Determine the (x, y) coordinate at the center of the cell enclosing the given text.  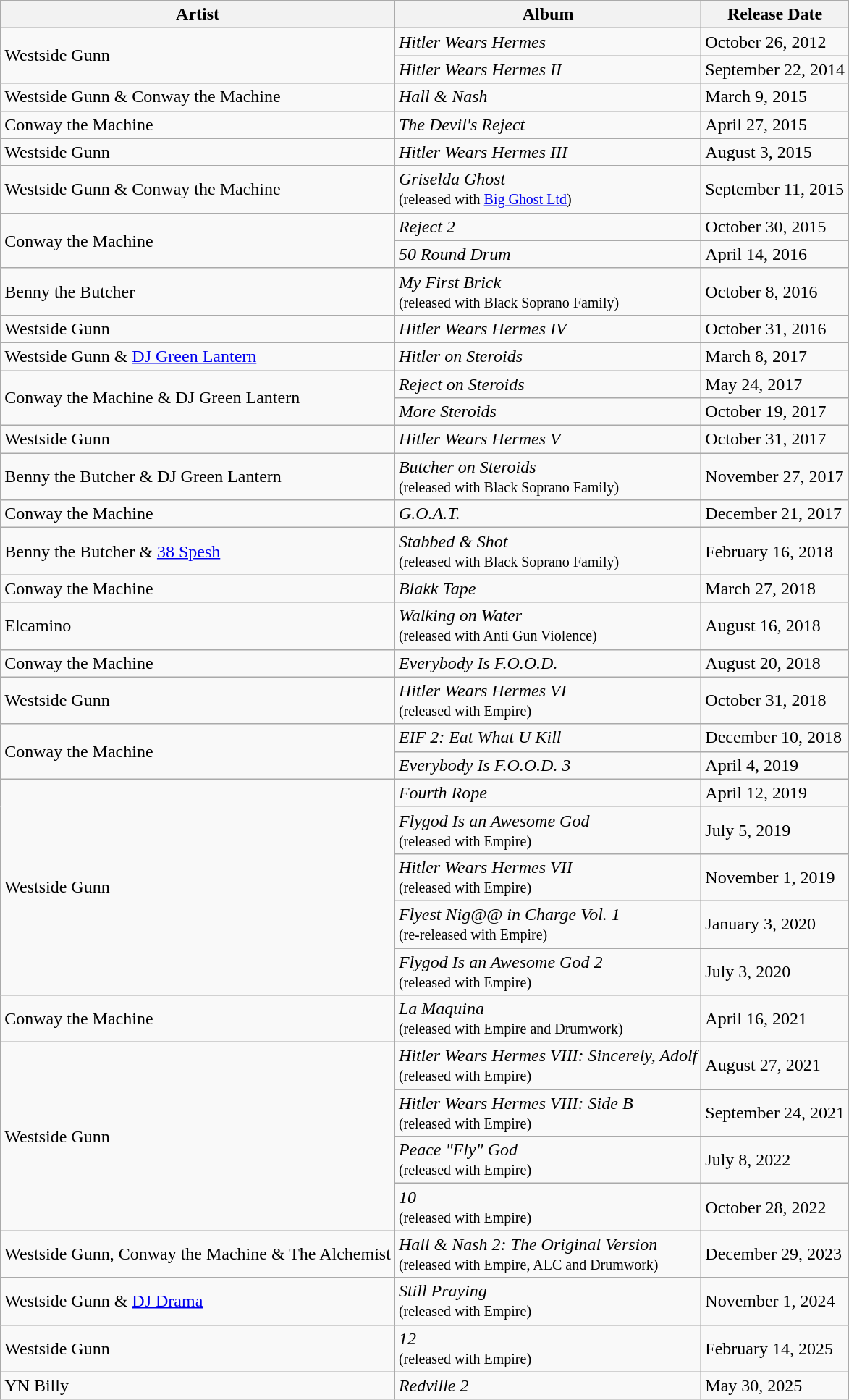
More Steroids (547, 412)
Stabbed & Shot(released with Black Soprano Family) (547, 552)
Reject 2 (547, 227)
12(released with Empire) (547, 1348)
April 12, 2019 (775, 793)
April 4, 2019 (775, 765)
Benny the Butcher (198, 291)
January 3, 2020 (775, 924)
August 16, 2018 (775, 625)
December 10, 2018 (775, 738)
Reject on Steroids (547, 384)
Benny the Butcher & 38 Spesh (198, 552)
Everybody Is F.O.O.D. 3 (547, 765)
Flygod Is an Awesome God(released with Empire) (547, 830)
Flyest Nig@@ in Charge Vol. 1(re-released with Empire) (547, 924)
G.O.A.T. (547, 514)
March 9, 2015 (775, 97)
Hitler Wears Hermes V (547, 439)
Hall & Nash (547, 97)
Westside Gunn & DJ Green Lantern (198, 356)
Album (547, 14)
February 16, 2018 (775, 552)
September 22, 2014 (775, 69)
October 31, 2018 (775, 701)
Hitler Wears Hermes VI(released with Empire) (547, 701)
September 24, 2021 (775, 1113)
August 3, 2015 (775, 152)
Everybody Is F.O.O.D. (547, 663)
EIF 2: Eat What U Kill (547, 738)
Still Praying(released with Empire) (547, 1302)
August 27, 2021 (775, 1066)
Westside Gunn, Conway the Machine & The Alchemist (198, 1254)
December 29, 2023 (775, 1254)
Hitler Wears Hermes IV (547, 329)
February 14, 2025 (775, 1348)
October 19, 2017 (775, 412)
July 3, 2020 (775, 971)
Griselda Ghost(released with Big Ghost Ltd) (547, 190)
Hitler Wears Hermes II (547, 69)
October 26, 2012 (775, 42)
Hitler on Steroids (547, 356)
Peace "Fly" God(released with Empire) (547, 1160)
September 11, 2015 (775, 190)
April 14, 2016 (775, 254)
April 27, 2015 (775, 125)
Redville 2 (547, 1386)
May 24, 2017 (775, 384)
October 28, 2022 (775, 1207)
Butcher on Steroids(released with Black Soprano Family) (547, 476)
10(released with Empire) (547, 1207)
Westside Gunn & DJ Drama (198, 1302)
Release Date (775, 14)
November 1, 2024 (775, 1302)
Conway the Machine & DJ Green Lantern (198, 398)
Hall & Nash 2: The Original Version(released with Empire, ALC and Drumwork) (547, 1254)
March 8, 2017 (775, 356)
October 30, 2015 (775, 227)
November 27, 2017 (775, 476)
Elcamino (198, 625)
Benny the Butcher & DJ Green Lantern (198, 476)
50 Round Drum (547, 254)
July 8, 2022 (775, 1160)
Hitler Wears Hermes (547, 42)
May 30, 2025 (775, 1386)
Blakk Tape (547, 589)
October 31, 2017 (775, 439)
Flygod Is an Awesome God 2(released with Empire) (547, 971)
The Devil's Reject (547, 125)
March 27, 2018 (775, 589)
October 8, 2016 (775, 291)
Hitler Wears Hermes VII(released with Empire) (547, 877)
December 21, 2017 (775, 514)
Hitler Wears Hermes III (547, 152)
August 20, 2018 (775, 663)
Fourth Rope (547, 793)
La Maquina(released with Empire and Drumwork) (547, 1019)
Artist (198, 14)
November 1, 2019 (775, 877)
YN Billy (198, 1386)
Hitler Wears Hermes VIII: Side B(released with Empire) (547, 1113)
Walking on Water(released with Anti Gun Violence) (547, 625)
Hitler Wears Hermes VIII: Sincerely, Adolf(released with Empire) (547, 1066)
April 16, 2021 (775, 1019)
October 31, 2016 (775, 329)
July 5, 2019 (775, 830)
My First Brick(released with Black Soprano Family) (547, 291)
